Return (x, y) of the center of cell containing provided text 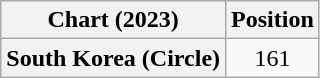
Position (273, 20)
Chart (2023) (114, 20)
161 (273, 58)
South Korea (Circle) (114, 58)
